Identify which cell holds the provided text, then report its [X, Y] central coordinate. 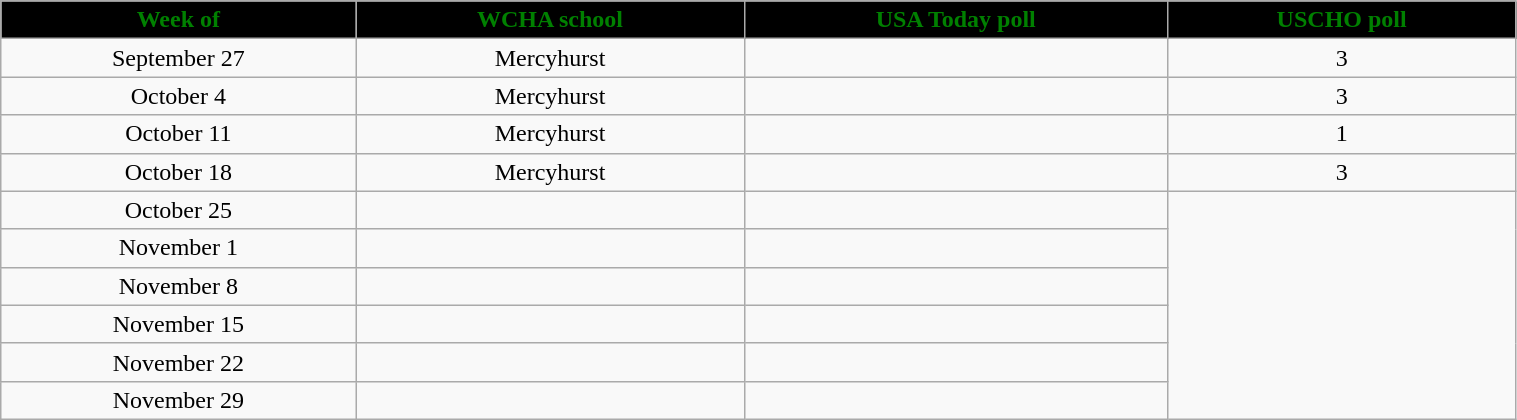
October 11 [178, 134]
1 [1342, 134]
November 8 [178, 286]
Week of [178, 20]
October 4 [178, 96]
October 25 [178, 210]
September 27 [178, 58]
WCHA school [550, 20]
October 18 [178, 172]
November 1 [178, 248]
November 15 [178, 324]
November 29 [178, 400]
USA Today poll [956, 20]
USCHO poll [1342, 20]
November 22 [178, 362]
